Return [x, y] of the center of cell containing provided text 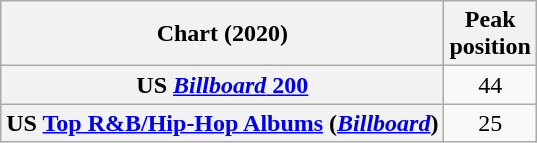
US Top R&B/Hip-Hop Albums (Billboard) [222, 123]
44 [490, 85]
Peakposition [490, 34]
25 [490, 123]
Chart (2020) [222, 34]
US Billboard 200 [222, 85]
